Locate the cell with the specified text and output its [x, y] center coordinate. 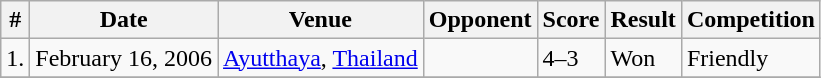
Score [571, 20]
Friendly [750, 58]
Opponent [480, 20]
February 16, 2006 [124, 58]
Ayutthaya, Thailand [321, 58]
Date [124, 20]
Competition [750, 20]
1. [16, 58]
Result [643, 20]
4–3 [571, 58]
Venue [321, 20]
# [16, 20]
Won [643, 58]
